For the text-containing cell, return its midpoint in (X, Y) coordinate format. 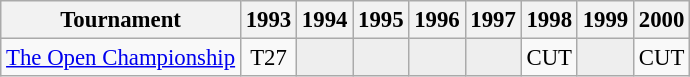
Tournament (121, 20)
1998 (549, 20)
T27 (268, 58)
2000 (661, 20)
The Open Championship (121, 58)
1999 (605, 20)
1994 (325, 20)
1995 (381, 20)
1997 (493, 20)
1996 (437, 20)
1993 (268, 20)
